Output the [X, Y] coordinate of the center of the cell containing the given text.  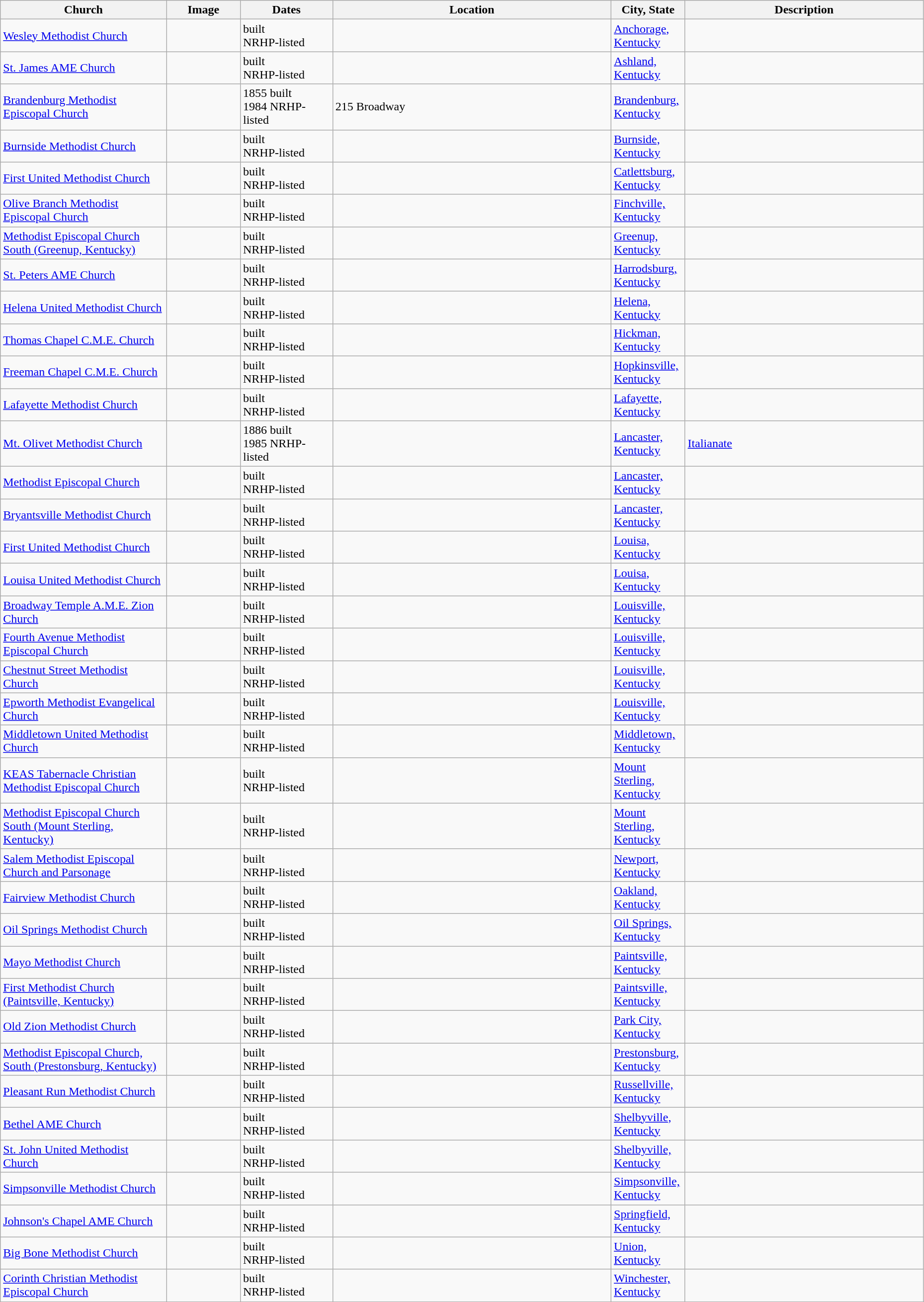
KEAS Tabernacle Christian Methodist Episcopal Church [84, 780]
Burnside Methodist Church [84, 146]
Oil Springs Methodist Church [84, 929]
Prestonsburg, Kentucky [648, 1059]
Hopkinsville, Kentucky [648, 372]
Olive Branch Methodist Episcopal Church [84, 211]
Anchorage, Kentucky [648, 36]
Methodist Episcopal Church [84, 483]
Catlettsburg, Kentucky [648, 178]
1855 built1984 NRHP-listed [286, 107]
Methodist Episcopal Church South (Greenup, Kentucky) [84, 243]
Mt. Olivet Methodist Church [84, 444]
Thomas Chapel C.M.E. Church [84, 340]
Union, Kentucky [648, 1253]
Ashland, Kentucky [648, 68]
Epworth Methodist Evangelical Church [84, 709]
Brandenburg, Kentucky [648, 107]
Simpsonville, Kentucky [648, 1189]
Methodist Episcopal Church South (Mount Sterling, Kentucky) [84, 826]
Springfield, Kentucky [648, 1221]
Bethel AME Church [84, 1124]
1886 built1985 NRHP-listed [286, 444]
Chestnut Street Methodist Church [84, 677]
Newport, Kentucky [648, 865]
St. John United Methodist Church [84, 1156]
Lafayette Methodist Church [84, 405]
Image [204, 10]
Greenup, Kentucky [648, 243]
First Methodist Church (Paintsville, Kentucky) [84, 995]
Big Bone Methodist Church [84, 1253]
Italianate [804, 444]
Lafayette, Kentucky [648, 405]
Dates [286, 10]
City, State [648, 10]
Helena United Methodist Church [84, 307]
Fairview Methodist Church [84, 897]
Church [84, 10]
Park City, Kentucky [648, 1027]
Oakland, Kentucky [648, 897]
Old Zion Methodist Church [84, 1027]
St. Peters AME Church [84, 275]
Description [804, 10]
Hickman, Kentucky [648, 340]
Location [472, 10]
Broadway Temple A.M.E. Zion Church [84, 612]
Russellville, Kentucky [648, 1091]
Oil Springs, Kentucky [648, 929]
Pleasant Run Methodist Church [84, 1091]
Middletown, Kentucky [648, 741]
Middletown United Methodist Church [84, 741]
St. James AME Church [84, 68]
Burnside, Kentucky [648, 146]
Wesley Methodist Church [84, 36]
Brandenburg Methodist Episcopal Church [84, 107]
Helena, Kentucky [648, 307]
Fourth Avenue Methodist Episcopal Church [84, 644]
Simpsonville Methodist Church [84, 1189]
215 Broadway [472, 107]
Johnson's Chapel AME Church [84, 1221]
Mayo Methodist Church [84, 962]
Bryantsville Methodist Church [84, 515]
Finchville, Kentucky [648, 211]
Winchester, Kentucky [648, 1285]
Salem Methodist Episcopal Church and Parsonage [84, 865]
Freeman Chapel C.M.E. Church [84, 372]
Methodist Episcopal Church, South (Prestonsburg, Kentucky) [84, 1059]
Harrodsburg, Kentucky [648, 275]
Corinth Christian Methodist Episcopal Church [84, 1285]
Louisa United Methodist Church [84, 579]
